Locate the cell with the specified text and output its (X, Y) center coordinate. 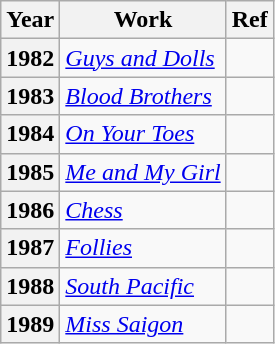
Miss Saigon (143, 324)
1985 (30, 172)
Year (30, 20)
1983 (30, 96)
South Pacific (143, 286)
Work (143, 20)
1988 (30, 286)
1984 (30, 134)
1982 (30, 58)
Chess (143, 210)
1987 (30, 248)
1989 (30, 324)
On Your Toes (143, 134)
Blood Brothers (143, 96)
Me and My Girl (143, 172)
1986 (30, 210)
Follies (143, 248)
Guys and Dolls (143, 58)
Ref (250, 20)
